Identify which cell holds the provided text, then report its (x, y) central coordinate. 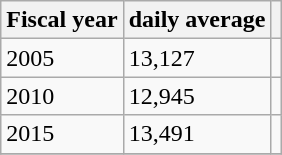
2010 (62, 96)
13,491 (197, 134)
2005 (62, 58)
2015 (62, 134)
12,945 (197, 96)
Fiscal year (62, 20)
13,127 (197, 58)
daily average (197, 20)
